Determine the (x, y) coordinate at the center of the cell enclosing the given text.  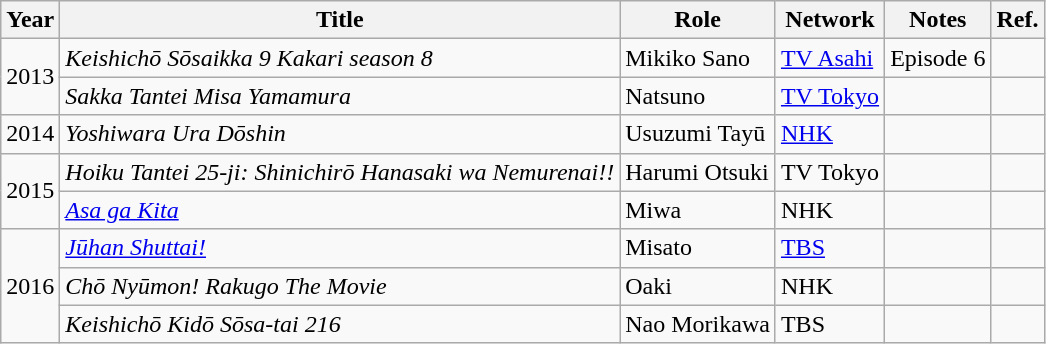
Misato (698, 248)
TV Asahi (830, 58)
Chō Nyūmon! Rakugo The Movie (340, 286)
2013 (30, 77)
Asa ga Kita (340, 210)
2015 (30, 191)
Mikiko Sano (698, 58)
Nao Morikawa (698, 324)
Keishichō Sōsaikka 9 Kakari season 8 (340, 58)
Jūhan Shuttai! (340, 248)
Year (30, 20)
Hoiku Tantei 25-ji: Shinichirō Hanasaki wa Nemurenai!! (340, 172)
Sakka Tantei Misa Yamamura (340, 96)
Episode 6 (938, 58)
Natsuno (698, 96)
2014 (30, 134)
Yoshiwara Ura Dōshin (340, 134)
Keishichō Kidō Sōsa-tai 216 (340, 324)
Title (340, 20)
Role (698, 20)
Miwa (698, 210)
Network (830, 20)
2016 (30, 286)
Harumi Otsuki (698, 172)
Usuzumi Tayū (698, 134)
Notes (938, 20)
Oaki (698, 286)
Ref. (1018, 20)
